Locate the cell with the specified text and output its [x, y] center coordinate. 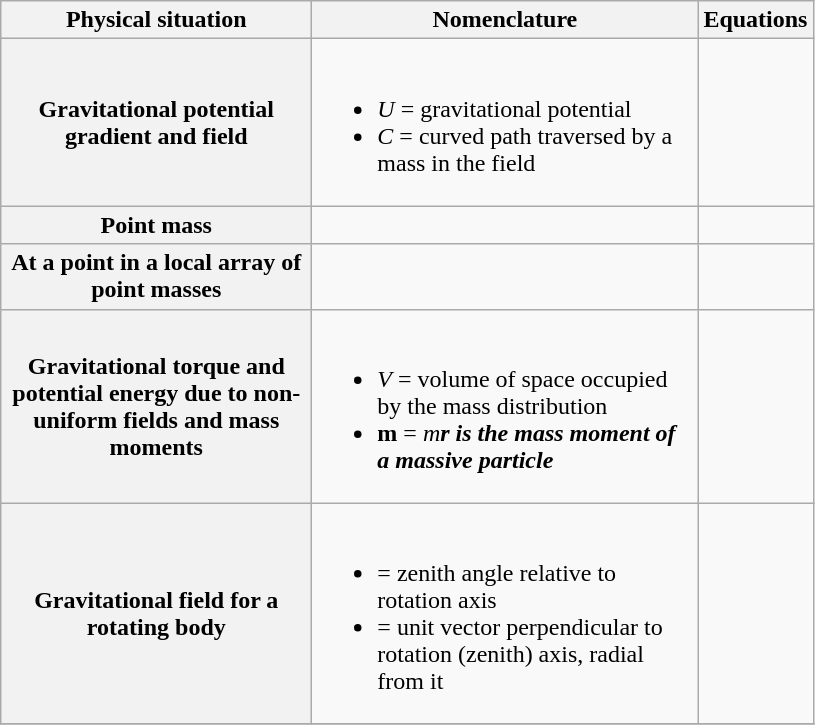
Physical situation [156, 20]
V = volume of space occupied by the mass distributionm = mr is the mass moment of a massive particle [505, 406]
Point mass [156, 225]
Gravitational potential gradient and field [156, 122]
Gravitational torque and potential energy due to non-uniform fields and mass moments [156, 406]
Nomenclature [505, 20]
At a point in a local array of point masses [156, 276]
Gravitational field for a rotating body [156, 614]
= zenith angle relative to rotation axis = unit vector perpendicular to rotation (zenith) axis, radial from it [505, 614]
Equations [756, 20]
U = gravitational potentialC = curved path traversed by a mass in the field [505, 122]
